Detect which cell encompasses the target text, then output its [X, Y] center coordinate. 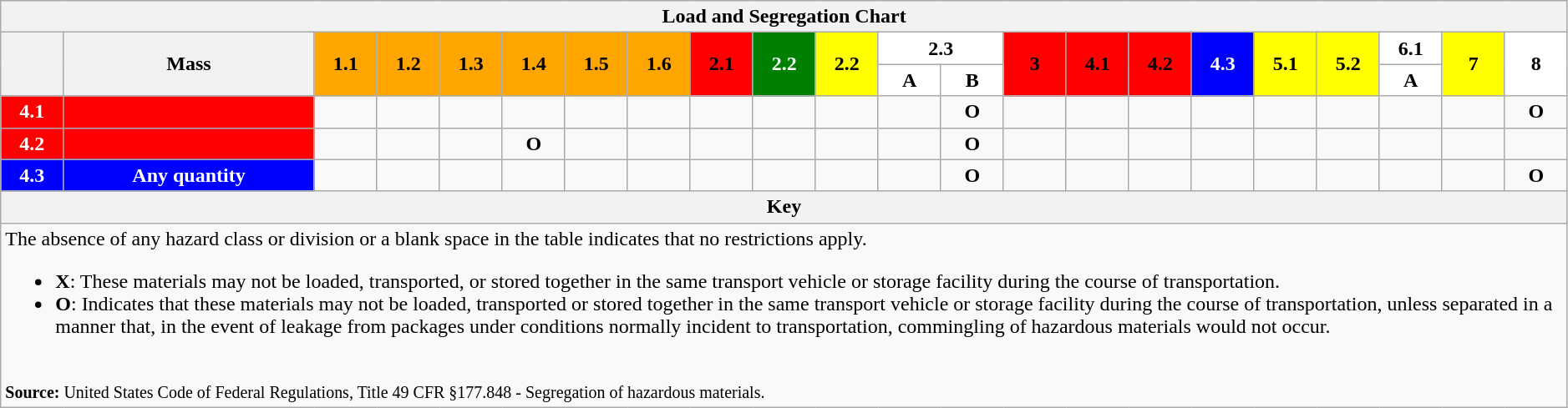
5.2 [1348, 64]
1.5 [596, 64]
Load and Segregation Chart [784, 17]
Key [784, 207]
Mass [189, 64]
1.3 [471, 64]
1.1 [346, 64]
8 [1535, 64]
B [972, 80]
6.1 [1410, 48]
5.1 [1285, 64]
3 [1034, 64]
Any quantity [189, 175]
1.2 [408, 64]
2.3 [941, 48]
7 [1474, 64]
1.4 [533, 64]
2.1 [722, 64]
1.6 [658, 64]
